For the text-containing cell, return its midpoint in (X, Y) coordinate format. 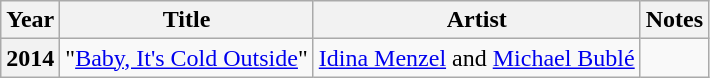
"Baby, It's Cold Outside" (186, 58)
Artist (476, 20)
Idina Menzel and Michael Bublé (476, 58)
2014 (30, 58)
Title (186, 20)
Year (30, 20)
Notes (674, 20)
